Output the [x, y] coordinate of the center of the cell containing the given text.  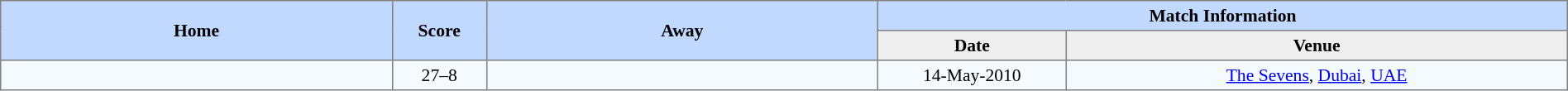
27–8 [439, 75]
Score [439, 31]
Away [682, 31]
The Sevens, Dubai, UAE [1317, 75]
Home [197, 31]
14-May-2010 [973, 75]
Date [973, 45]
Match Information [1223, 16]
Venue [1317, 45]
